Provide the (X, Y) coordinate of the cell's center where the given text is located.  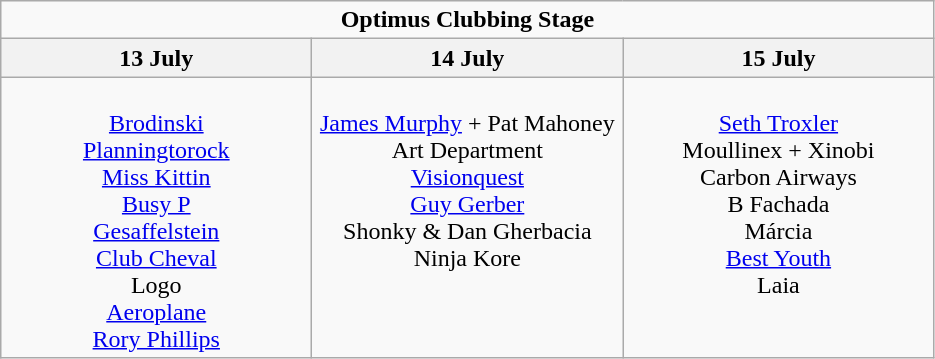
15 July (778, 58)
13 July (156, 58)
14 July (468, 58)
Seth TroxlerMoullinex + XinobiCarbon AirwaysB FachadaMárciaBest YouthLaia (778, 218)
James Murphy + Pat MahoneyArt DepartmentVisionquestGuy GerberShonky & Dan GherbaciaNinja Kore (468, 218)
Optimus Clubbing Stage (468, 20)
BrodinskiPlanningtorockMiss KittinBusy PGesaffelsteinClub ChevalLogoAeroplaneRory Phillips (156, 218)
